Detect which cell encompasses the target text, then output its [X, Y] center coordinate. 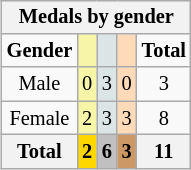
6 [107, 152]
8 [164, 118]
Medals by gender [96, 17]
Male [40, 84]
11 [164, 152]
Gender [40, 51]
Female [40, 118]
